Return (x, y) of the center of cell containing provided text 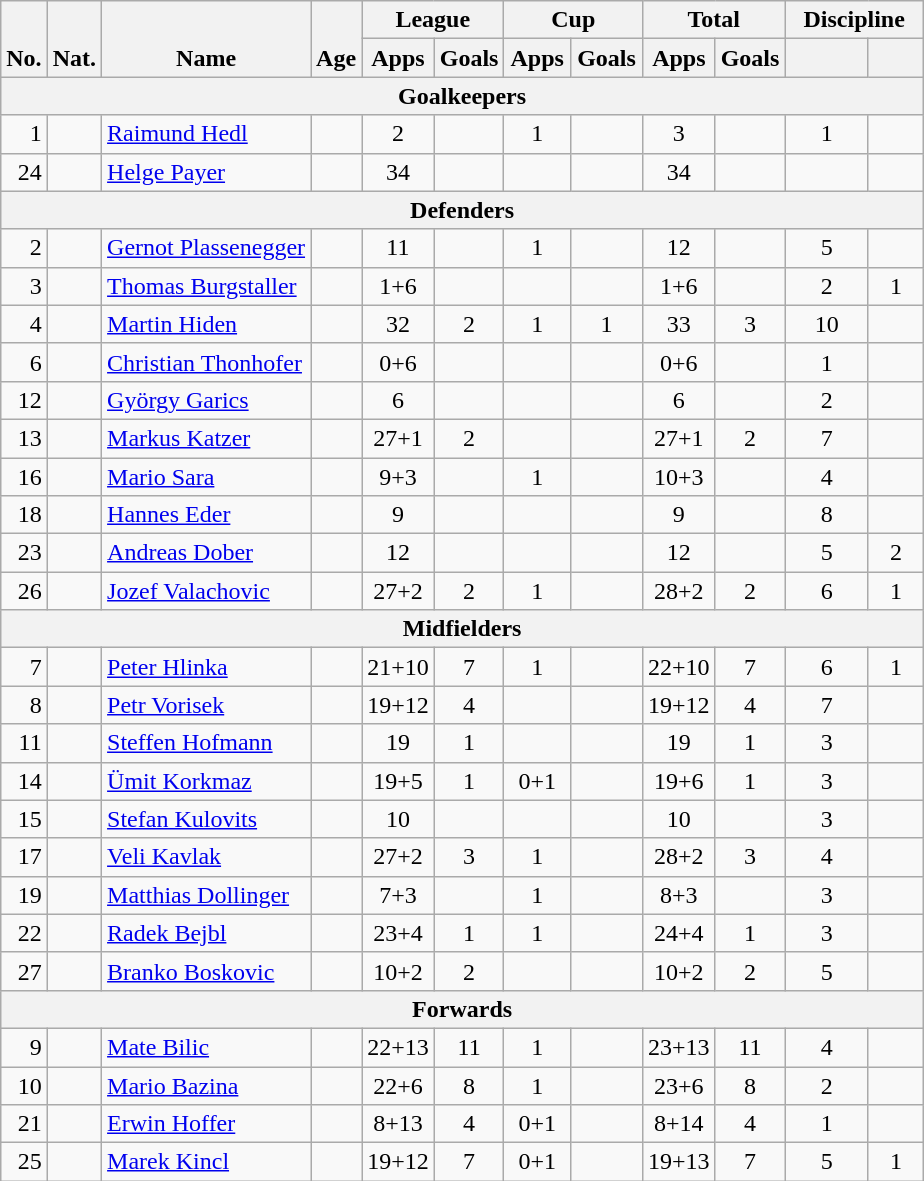
25 (24, 1162)
Ümit Korkmaz (206, 781)
League (433, 20)
Gernot Plassenegger (206, 248)
22 (24, 933)
Defenders (462, 210)
Stefan Kulovits (206, 819)
17 (24, 857)
Name (206, 39)
22+13 (398, 1047)
14 (24, 781)
Matthias Dollinger (206, 895)
Mario Sara (206, 477)
Hannes Eder (206, 515)
10+3 (680, 477)
Martin Hiden (206, 324)
24+4 (680, 933)
Branko Boskovic (206, 971)
15 (24, 819)
Goalkeepers (462, 96)
Cup (574, 20)
24 (24, 172)
Marek Kincl (206, 1162)
Age (336, 39)
Mario Bazina (206, 1085)
Forwards (462, 1009)
Veli Kavlak (206, 857)
8+14 (680, 1124)
Discipline (854, 20)
26 (24, 591)
23 (24, 553)
22+10 (680, 667)
8+3 (680, 895)
Nat. (74, 39)
Markus Katzer (206, 438)
9+3 (398, 477)
21 (24, 1124)
Christian Thonhofer (206, 362)
Midfielders (462, 629)
19+13 (680, 1162)
Raimund Hedl (206, 134)
27 (24, 971)
Thomas Burgstaller (206, 286)
23+13 (680, 1047)
Petr Vorisek (206, 705)
7+3 (398, 895)
György Garics (206, 400)
21+10 (398, 667)
23+4 (398, 933)
Steffen Hofmann (206, 743)
13 (24, 438)
23+6 (680, 1085)
Andreas Dober (206, 553)
Helge Payer (206, 172)
18 (24, 515)
19+6 (680, 781)
8+13 (398, 1124)
Peter Hlinka (206, 667)
16 (24, 477)
22+6 (398, 1085)
No. (24, 39)
Total (714, 20)
Erwin Hoffer (206, 1124)
19+5 (398, 781)
Mate Bilic (206, 1047)
Jozef Valachovic (206, 591)
33 (680, 324)
32 (398, 324)
Radek Bejbl (206, 933)
